Find where the given text appears and provide that cell's center as [x, y] coordinate. 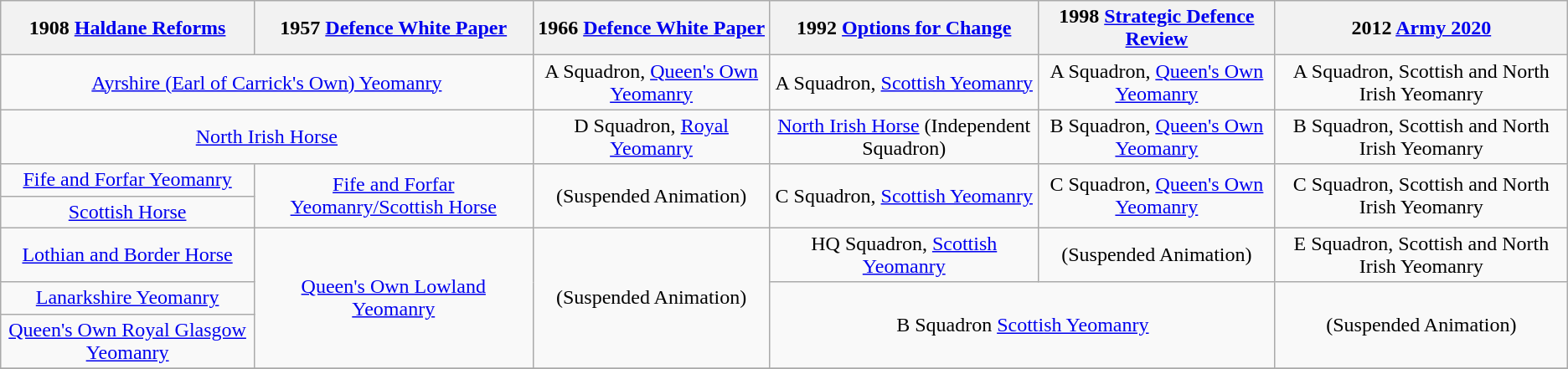
C Squadron, Scottish and North Irish Yeomanry [1421, 196]
Ayrshire (Earl of Carrick's Own) Yeomanry [266, 82]
C Squadron, Scottish Yeomanry [904, 196]
Lothian and Border Horse [127, 254]
B Squadron, Queen's Own Yeomanry [1156, 137]
E Squadron, Scottish and North Irish Yeomanry [1421, 254]
1957 Defence White Paper [394, 28]
D Squadron, Royal Yeomanry [652, 137]
Fife and Forfar Yeomanry [127, 180]
A Squadron, Scottish and North Irish Yeomanry [1421, 82]
Scottish Horse [127, 212]
1992 Options for Change [904, 28]
C Squadron, Queen's Own Yeomanry [1156, 196]
Lanarkshire Yeomanry [127, 298]
1908 Haldane Reforms [127, 28]
Fife and Forfar Yeomanry/Scottish Horse [394, 196]
B Squadron, Scottish and North Irish Yeomanry [1421, 137]
Queen's Own Lowland Yeomanry [394, 298]
A Squadron, Scottish Yeomanry [904, 82]
1998 Strategic Defence Review [1156, 28]
North Irish Horse (Independent Squadron) [904, 137]
2012 Army 2020 [1421, 28]
HQ Squadron, Scottish Yeomanry [904, 254]
B Squadron Scottish Yeomanry [1022, 325]
North Irish Horse [266, 137]
Queen's Own Royal Glasgow Yeomanry [127, 341]
1966 Defence White Paper [652, 28]
